Provide the (X, Y) coordinate of the cell's center where the given text is located.  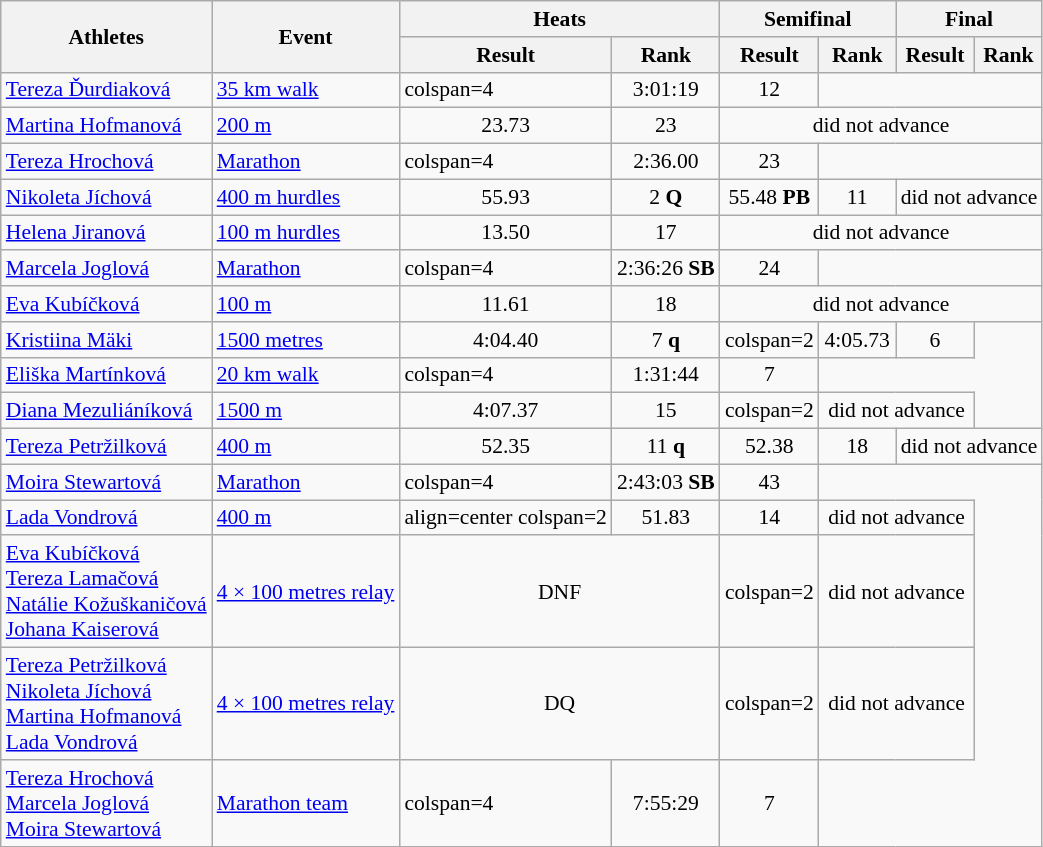
52.35 (505, 447)
6 (936, 340)
Helena Jiranová (106, 233)
14 (770, 518)
Eva Kubíčková (106, 304)
3:01:19 (666, 90)
Marcela Joglová (106, 269)
Tereza Hrochová Marcela Joglová Moira Stewartová (106, 804)
Final (970, 19)
12 (770, 90)
23.73 (505, 126)
35 km walk (306, 90)
55.48 PB (770, 197)
43 (770, 482)
7 q (666, 340)
Semifinal (808, 19)
2:43:03 SB (666, 482)
55.93 (505, 197)
100 m hurdles (306, 233)
Heats (559, 19)
7:55:29 (666, 804)
align=center colspan=2 (505, 518)
2:36:26 SB (666, 269)
20 km walk (306, 375)
Tereza Hrochová (106, 162)
200 m (306, 126)
DNF (559, 592)
11 (858, 197)
52.38 (770, 447)
1:31:44 (666, 375)
DQ (559, 704)
Eliška Martínková (106, 375)
Tereza Petržilková Nikoleta Jíchová Martina Hofmanová Lada Vondrová (106, 704)
Moira Stewartová (106, 482)
Eva Kubíčková Tereza Lamačová Natálie Kožuškaničová Johana Kaiserová (106, 592)
Martina Hofmanová (106, 126)
Lada Vondrová (106, 518)
11.61 (505, 304)
Tereza Ďurdiaková (106, 90)
100 m (306, 304)
4:04.40 (505, 340)
51.83 (666, 518)
Event (306, 36)
Tereza Petržilková (106, 447)
Diana Mezuliáníková (106, 411)
Nikoleta Jíchová (106, 197)
400 m hurdles (306, 197)
15 (666, 411)
4:07.37 (505, 411)
24 (770, 269)
1500 metres (306, 340)
4:05.73 (858, 340)
1500 m (306, 411)
2:36.00 (666, 162)
Athletes (106, 36)
17 (666, 233)
13.50 (505, 233)
Kristiina Mäki (106, 340)
Marathon team (306, 804)
2 Q (666, 197)
11 q (666, 447)
